Return [X, Y] of the center of cell containing provided text 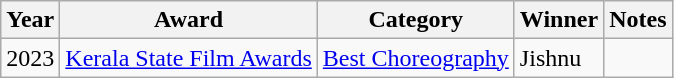
Award [188, 20]
Best Choreography [416, 58]
Winner [558, 20]
Notes [638, 20]
2023 [30, 58]
Year [30, 20]
Category [416, 20]
Kerala State Film Awards [188, 58]
Jishnu [558, 58]
